Detect which cell encompasses the target text, then output its [X, Y] center coordinate. 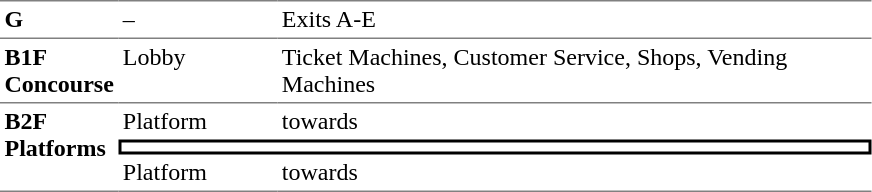
B2FPlatforms [59, 148]
Ticket Machines, Customer Service, Shops, Vending Machines [574, 71]
G [59, 19]
Exits A-E [574, 19]
– [198, 19]
Lobby [198, 71]
B1FConcourse [59, 71]
